Locate the cell with the specified text and output its [X, Y] center coordinate. 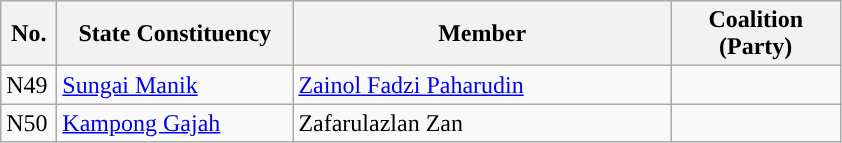
N50 [29, 123]
Coalition (Party) [756, 34]
State Constituency [175, 34]
Zainol Fadzi Paharudin [482, 85]
Sungai Manik [175, 85]
Member [482, 34]
Kampong Gajah [175, 123]
N49 [29, 85]
Zafarulazlan Zan [482, 123]
No. [29, 34]
